Identify which cell holds the provided text, then report its [X, Y] central coordinate. 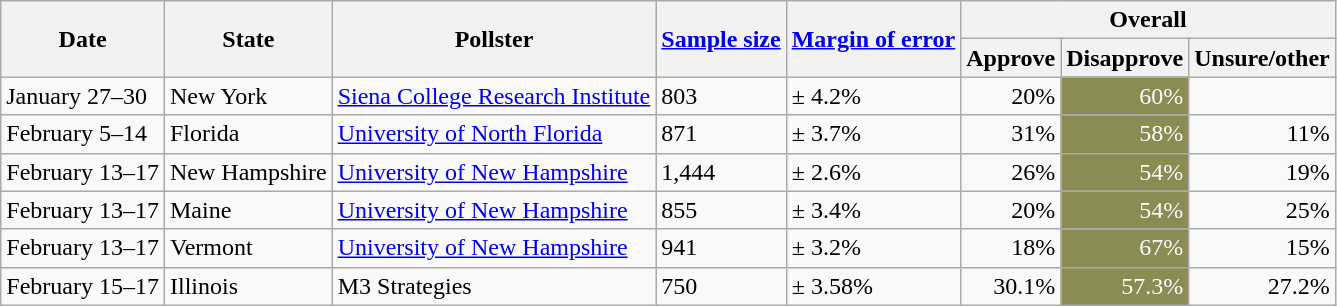
Maine [248, 210]
Disapprove [1125, 58]
15% [1262, 248]
New York [248, 96]
Sample size [721, 39]
Unsure/other [1262, 58]
19% [1262, 172]
± 3.58% [874, 286]
Approve [1011, 58]
855 [721, 210]
Margin of error [874, 39]
57.3% [1125, 286]
February 5–14 [83, 134]
Overall [1148, 20]
M3 Strategies [494, 286]
30.1% [1011, 286]
1,444 [721, 172]
27.2% [1262, 286]
25% [1262, 210]
University of North Florida [494, 134]
31% [1011, 134]
Florida [248, 134]
26% [1011, 172]
750 [721, 286]
60% [1125, 96]
18% [1011, 248]
Siena College Research Institute [494, 96]
± 4.2% [874, 96]
11% [1262, 134]
803 [721, 96]
January 27–30 [83, 96]
New Hampshire [248, 172]
± 3.2% [874, 248]
± 2.6% [874, 172]
± 3.7% [874, 134]
State [248, 39]
Vermont [248, 248]
58% [1125, 134]
67% [1125, 248]
Illinois [248, 286]
Pollster [494, 39]
Date [83, 39]
± 3.4% [874, 210]
871 [721, 134]
February 15–17 [83, 286]
941 [721, 248]
